For the text-containing cell, return its midpoint in [X, Y] coordinate format. 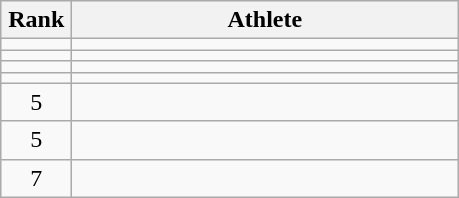
Rank [36, 20]
7 [36, 178]
Athlete [265, 20]
